Pinpoint the cell where the given text exists, returning its (x, y) midpoint coordinate. 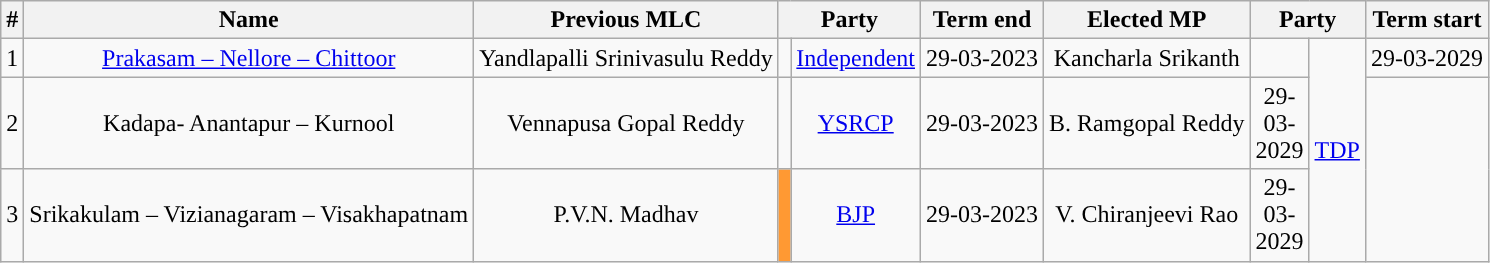
P.V.N. Madhav (626, 215)
B. Ramgopal Reddy (1147, 123)
Term end (982, 20)
1 (12, 58)
Term start (1426, 20)
Srikakulam – Vizianagaram – Visakhapatnam (249, 215)
# (12, 20)
Kadapa- Anantapur – Kurnool (249, 123)
Previous MLC (626, 20)
BJP (856, 215)
Prakasam – Nellore – Chittoor (249, 58)
TDP (1337, 150)
Kancharla Srikanth (1147, 58)
Yandlapalli Srinivasulu Reddy (626, 58)
3 (12, 215)
Independent (856, 58)
YSRCP (856, 123)
V. Chiranjeevi Rao (1147, 215)
Elected MP (1147, 20)
Vennapusa Gopal Reddy (626, 123)
Name (249, 20)
2 (12, 123)
